For the text-containing cell, return its midpoint in (x, y) coordinate format. 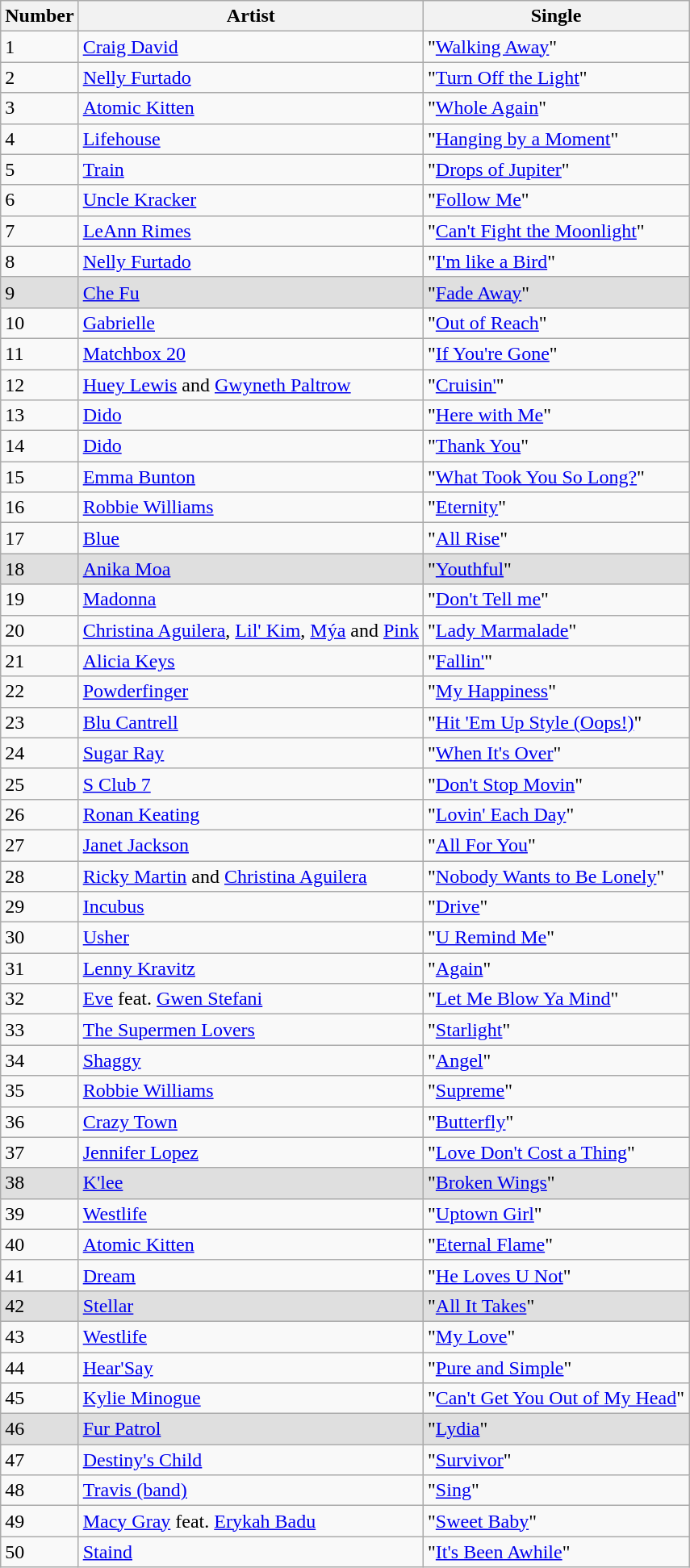
44 (40, 1368)
Alicia Keys (250, 661)
"Survivor" (557, 1460)
"Turn Off the Light" (557, 77)
"Hit 'Em Up Style (Oops!)" (557, 722)
19 (40, 600)
21 (40, 661)
"Butterfly" (557, 1122)
"Lady Marmalade" (557, 630)
Single (557, 16)
Kylie Minogue (250, 1399)
"Youthful" (557, 569)
22 (40, 692)
Anika Moa (250, 569)
K'lee (250, 1183)
30 (40, 938)
27 (40, 845)
"Hanging by a Moment" (557, 139)
Crazy Town (250, 1122)
15 (40, 477)
38 (40, 1183)
25 (40, 784)
41 (40, 1275)
"My Love" (557, 1336)
34 (40, 1060)
Destiny's Child (250, 1460)
Jennifer Lopez (250, 1152)
3 (40, 108)
6 (40, 200)
"Out of Reach" (557, 323)
"I'm like a Bird" (557, 261)
"Can't Get You Out of My Head" (557, 1399)
9 (40, 292)
8 (40, 261)
"Thank You" (557, 446)
"Walking Away" (557, 47)
1 (40, 47)
Staind (250, 1552)
31 (40, 968)
"It's Been Awhile" (557, 1552)
The Supermen Lovers (250, 1030)
"Broken Wings" (557, 1183)
46 (40, 1429)
"Drive" (557, 907)
"Let Me Blow Ya Mind" (557, 999)
"Here with Me" (557, 416)
7 (40, 231)
"Follow Me" (557, 200)
Lenny Kravitz (250, 968)
24 (40, 753)
"Eternity" (557, 508)
13 (40, 416)
"What Took You So Long?" (557, 477)
Gabrielle (250, 323)
"Fade Away" (557, 292)
"Uptown Girl" (557, 1214)
"Lovin' Each Day" (557, 814)
Emma Bunton (250, 477)
28 (40, 876)
"Nobody Wants to Be Lonely" (557, 876)
Fur Patrol (250, 1429)
S Club 7 (250, 784)
42 (40, 1306)
Janet Jackson (250, 845)
Lifehouse (250, 139)
"Eternal Flame" (557, 1244)
"All For You" (557, 845)
Artist (250, 16)
12 (40, 385)
11 (40, 353)
37 (40, 1152)
45 (40, 1399)
"Pure and Simple" (557, 1368)
2 (40, 77)
5 (40, 169)
20 (40, 630)
Sugar Ray (250, 753)
Uncle Kracker (250, 200)
Ricky Martin and Christina Aguilera (250, 876)
4 (40, 139)
18 (40, 569)
"Lydia" (557, 1429)
Christina Aguilera, Lil' Kim, Mýa and Pink (250, 630)
"Can't Fight the Moonlight" (557, 231)
33 (40, 1030)
"Whole Again" (557, 108)
Dream (250, 1275)
17 (40, 538)
Craig David (250, 47)
48 (40, 1491)
"Cruisin'" (557, 385)
Train (250, 169)
39 (40, 1214)
Powderfinger (250, 692)
32 (40, 999)
36 (40, 1122)
35 (40, 1091)
Travis (band) (250, 1491)
"When It's Over" (557, 753)
"All It Takes" (557, 1306)
Huey Lewis and Gwyneth Paltrow (250, 385)
26 (40, 814)
Usher (250, 938)
"He Loves U Not" (557, 1275)
LeAnn Rimes (250, 231)
23 (40, 722)
"My Happiness" (557, 692)
Macy Gray feat. Erykah Badu (250, 1521)
"Again" (557, 968)
49 (40, 1521)
Eve feat. Gwen Stefani (250, 999)
29 (40, 907)
Blu Cantrell (250, 722)
Shaggy (250, 1060)
"Don't Stop Movin" (557, 784)
"All Rise" (557, 538)
14 (40, 446)
Hear'Say (250, 1368)
40 (40, 1244)
Number (40, 16)
"Don't Tell me" (557, 600)
"Angel" (557, 1060)
"Love Don't Cost a Thing" (557, 1152)
Stellar (250, 1306)
10 (40, 323)
"Sweet Baby" (557, 1521)
16 (40, 508)
"U Remind Me" (557, 938)
Matchbox 20 (250, 353)
"Drops of Jupiter" (557, 169)
43 (40, 1336)
"Sing" (557, 1491)
"If You're Gone" (557, 353)
Ronan Keating (250, 814)
Che Fu (250, 292)
Incubus (250, 907)
47 (40, 1460)
"Fallin'" (557, 661)
"Starlight" (557, 1030)
50 (40, 1552)
"Supreme" (557, 1091)
Madonna (250, 600)
Blue (250, 538)
